Determine the (x, y) coordinate at the center of the cell enclosing the given text.  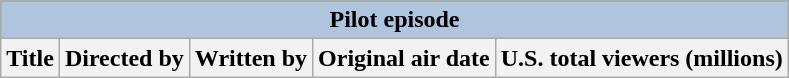
Written by (250, 58)
U.S. total viewers (millions) (642, 58)
Directed by (124, 58)
Original air date (404, 58)
Title (30, 58)
Pilot episode (395, 20)
